Identify which cell holds the provided text, then report its (X, Y) central coordinate. 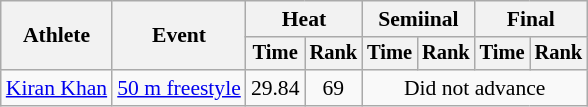
Heat (304, 19)
Did not advance (474, 88)
Final (531, 19)
Athlete (56, 36)
Kiran Khan (56, 88)
Event (179, 36)
Semiinal (418, 19)
50 m freestyle (179, 88)
29.84 (276, 88)
69 (334, 88)
